Pinpoint the cell where the given text exists, returning its (x, y) midpoint coordinate. 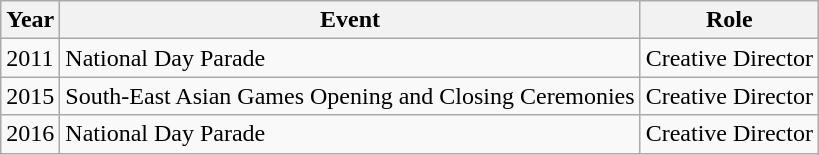
Event (350, 20)
2016 (30, 134)
Role (729, 20)
South-East Asian Games Opening and Closing Ceremonies (350, 96)
Year (30, 20)
2011 (30, 58)
2015 (30, 96)
